Pinpoint the cell where the given text exists, returning its [x, y] midpoint coordinate. 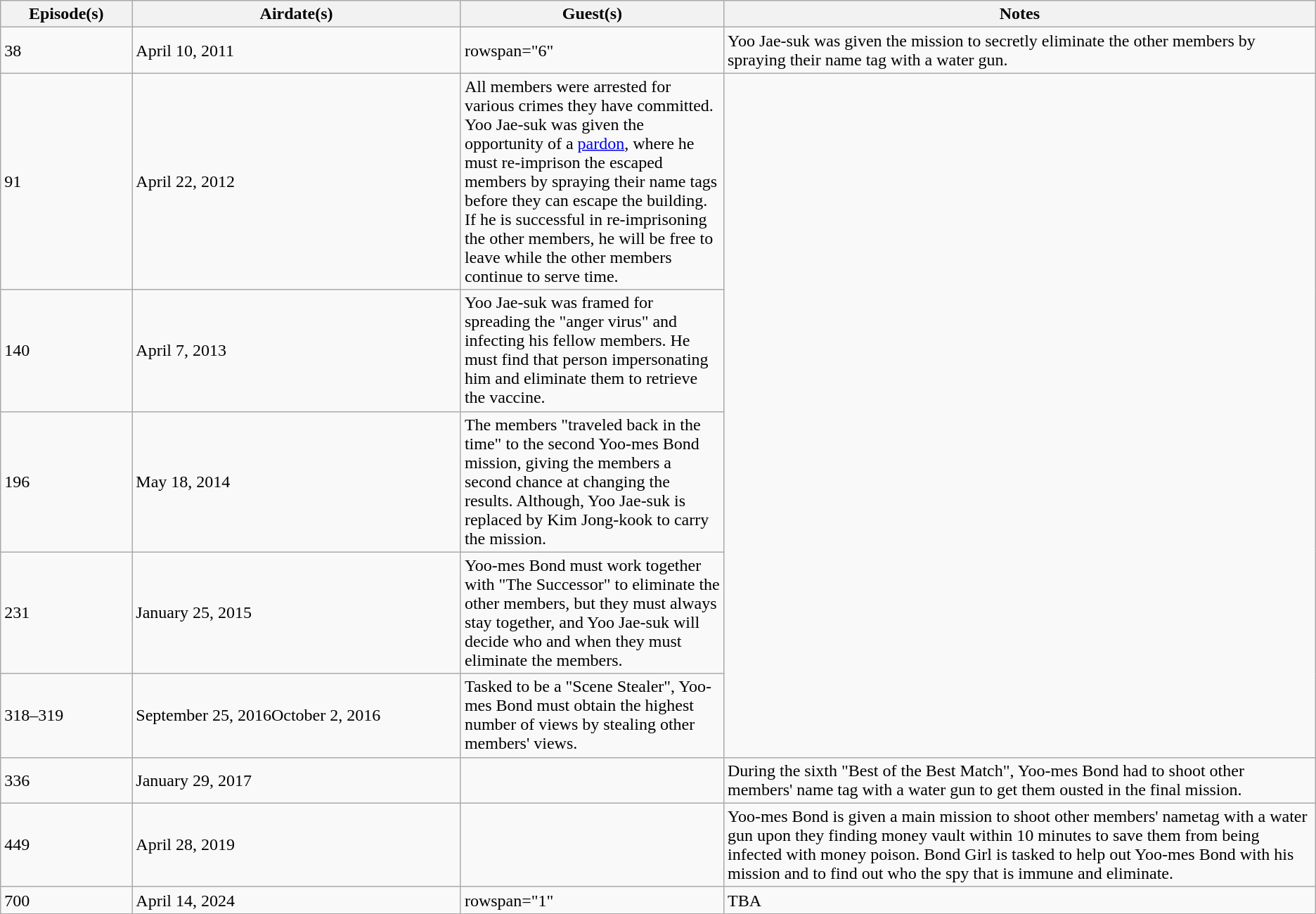
TBA [1019, 900]
January 29, 2017 [297, 780]
April 14, 2024 [297, 900]
rowspan="1" [592, 900]
Episode(s) [66, 14]
April 10, 2011 [297, 51]
May 18, 2014 [297, 482]
700 [66, 900]
Guest(s) [592, 14]
140 [66, 350]
336 [66, 780]
Yoo Jae-suk was given the mission to secretly eliminate the other members by spraying their name tag with a water gun. [1019, 51]
April 7, 2013 [297, 350]
January 25, 2015 [297, 613]
September 25, 2016October 2, 2016 [297, 716]
231 [66, 613]
Airdate(s) [297, 14]
April 22, 2012 [297, 181]
Tasked to be a "Scene Stealer", Yoo-mes Bond must obtain the highest number of views by stealing other members' views. [592, 716]
318–319 [66, 716]
449 [66, 845]
April 28, 2019 [297, 845]
196 [66, 482]
Notes [1019, 14]
rowspan="6" [592, 51]
38 [66, 51]
91 [66, 181]
